Scan for the cell matching the given text and deliver its [x, y] coordinate at center. 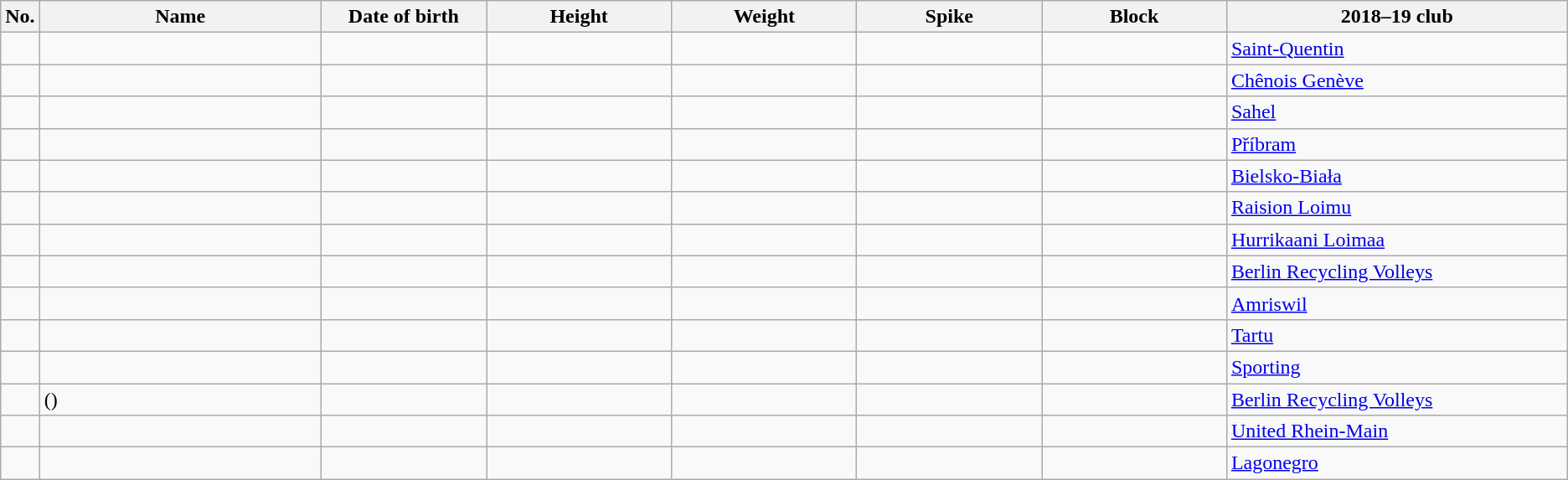
Bielsko-Biała [1397, 176]
Sporting [1397, 367]
Amriswil [1397, 303]
() [180, 400]
Chênois Genève [1397, 80]
2018–19 club [1397, 17]
No. [20, 17]
Spike [950, 17]
Date of birth [404, 17]
United Rhein-Main [1397, 431]
Hurrikaani Loimaa [1397, 240]
Příbram [1397, 144]
Name [180, 17]
Height [578, 17]
Weight [764, 17]
Block [1134, 17]
Raision Loimu [1397, 208]
Tartu [1397, 335]
Saint-Quentin [1397, 49]
Sahel [1397, 112]
Lagonegro [1397, 463]
